Find where the given text appears and provide that cell's center as [X, Y] coordinate. 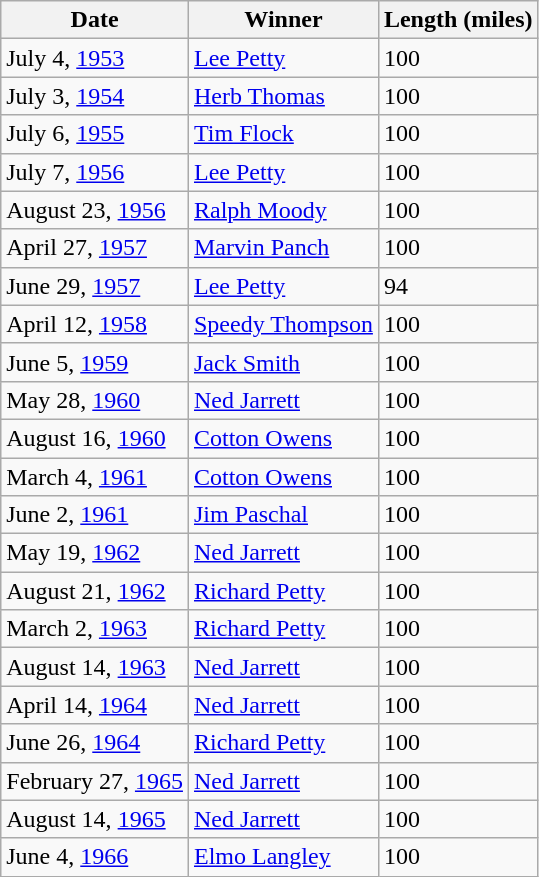
June 26, 1964 [95, 743]
April 14, 1964 [95, 705]
Elmo Langley [283, 857]
August 14, 1963 [95, 667]
Winner [283, 20]
Speedy Thompson [283, 324]
July 3, 1954 [95, 96]
June 4, 1966 [95, 857]
April 27, 1957 [95, 248]
July 6, 1955 [95, 134]
April 12, 1958 [95, 324]
Jack Smith [283, 362]
August 16, 1960 [95, 438]
Jim Paschal [283, 515]
May 19, 1962 [95, 553]
August 14, 1965 [95, 819]
August 21, 1962 [95, 591]
July 7, 1956 [95, 172]
May 28, 1960 [95, 400]
March 4, 1961 [95, 477]
June 2, 1961 [95, 515]
August 23, 1956 [95, 210]
Tim Flock [283, 134]
June 29, 1957 [95, 286]
February 27, 1965 [95, 781]
94 [458, 286]
June 5, 1959 [95, 362]
Date [95, 20]
Length (miles) [458, 20]
March 2, 1963 [95, 629]
Marvin Panch [283, 248]
Ralph Moody [283, 210]
July 4, 1953 [95, 58]
Herb Thomas [283, 96]
